Identify which cell holds the provided text, then report its (x, y) central coordinate. 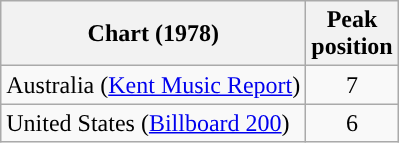
Australia (Kent Music Report) (154, 85)
United States (Billboard 200) (154, 123)
Peakposition (352, 34)
7 (352, 85)
6 (352, 123)
Chart (1978) (154, 34)
